Provide the [X, Y] coordinate of the cell's center where the given text is located.  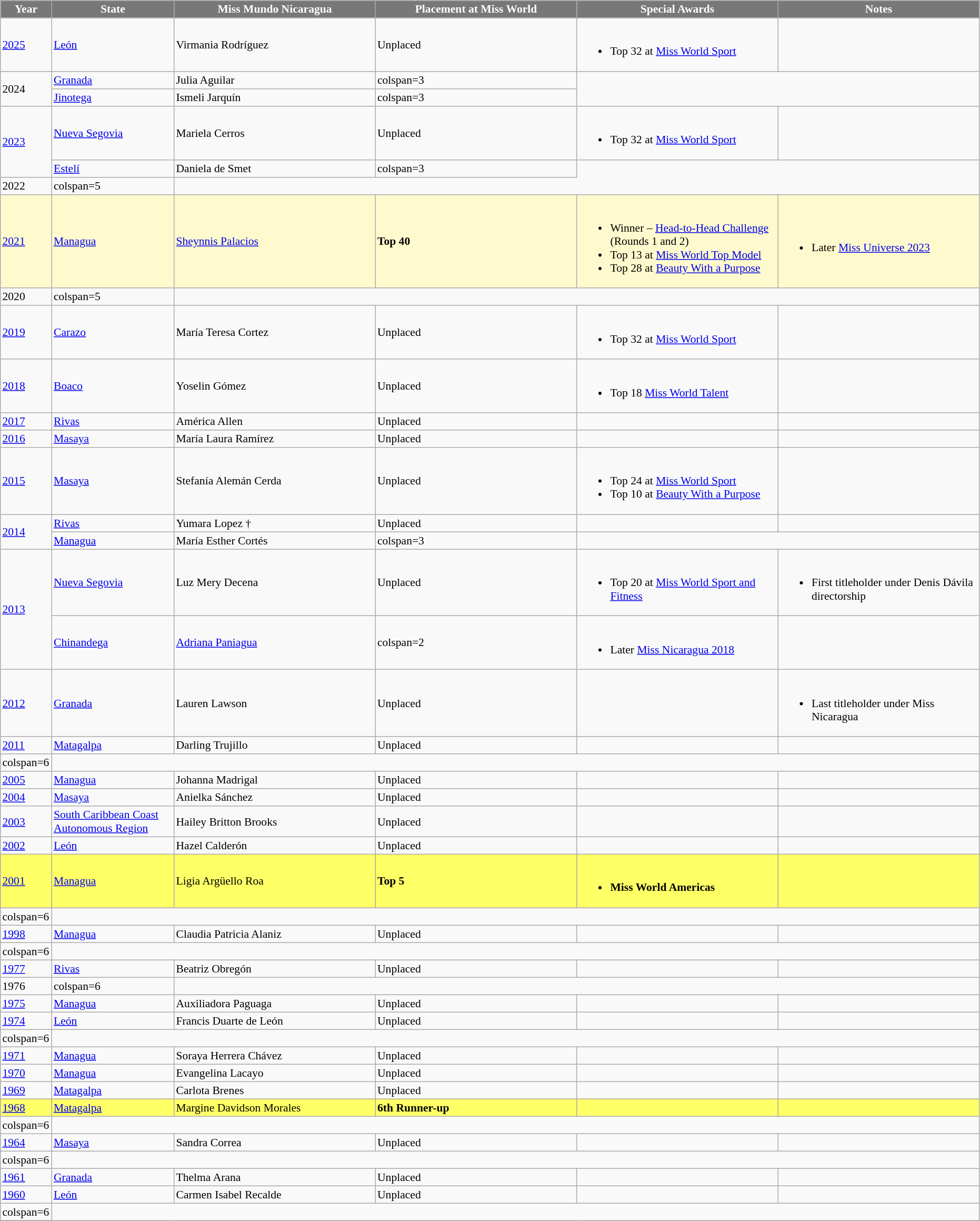
2004 [26, 797]
2022 [26, 185]
Margine Davidson Morales [275, 1108]
1974 [26, 1020]
Top 20 at Miss World Sport and Fitness [677, 582]
Chinandega [113, 643]
Top 5 [476, 881]
Johanna Madrigal [275, 780]
Yumara Lopez † [275, 523]
6th Runner-up [476, 1108]
2015 [26, 481]
2013 [26, 610]
Ligia Argüello Roa [275, 881]
América Allen [275, 421]
Hailey Britton Brooks [275, 821]
Top 40 [476, 241]
Special Awards [677, 9]
2025 [26, 45]
State [113, 9]
María Teresa Cortez [275, 332]
Francis Duarte de León [275, 1020]
Virmania Rodríguez [275, 45]
Ismeli Jarquín [275, 97]
1961 [26, 1177]
Placement at Miss World [476, 9]
2014 [26, 532]
Lauren Lawson [275, 703]
Jinotega [113, 97]
Daniela de Smet [275, 168]
Carmen Isabel Recalde [275, 1194]
1998 [26, 934]
First titleholder under Denis Dávila directorship [878, 582]
María Laura Ramírez [275, 439]
2003 [26, 821]
Carlota Brenes [275, 1090]
2021 [26, 241]
Top 24 at Miss World SportTop 10 at Beauty With a Purpose [677, 481]
Sheynnis Palacios [275, 241]
Evangelina Lacayo [275, 1073]
2012 [26, 703]
South Caribbean Coast Autonomous Region [113, 821]
1977 [26, 969]
Beatriz Obregón [275, 969]
2001 [26, 881]
2018 [26, 386]
Boaco [113, 386]
Hazel Calderón [275, 846]
colspan=2 [476, 643]
María Esther Cortés [275, 540]
2016 [26, 439]
2011 [26, 746]
1969 [26, 1090]
1976 [26, 986]
2005 [26, 780]
2002 [26, 846]
Darling Trujillo [275, 746]
Estelí [113, 168]
Soraya Herrera Chávez [275, 1055]
1970 [26, 1073]
2023 [26, 141]
Miss World Americas [677, 881]
Adriana Paniagua [275, 643]
Stefanía Alemán Cerda [275, 481]
Sandra Correa [275, 1143]
Carazo [113, 332]
Auxiliadora Paguaga [275, 1004]
Winner – Head-to-Head Challenge (Rounds 1 and 2)Top 13 at Miss World Top ModelTop 28 at Beauty With a Purpose [677, 241]
2020 [26, 297]
1971 [26, 1055]
Anielka Sánchez [275, 797]
1960 [26, 1194]
2017 [26, 421]
Luz Mery Decena [275, 582]
1964 [26, 1143]
Mariela Cerros [275, 133]
Julia Aguilar [275, 80]
Claudia Patricia Alaniz [275, 934]
Last titleholder under Miss Nicaragua [878, 703]
Miss Mundo Nicaragua [275, 9]
Year [26, 9]
Yoselin Gómez [275, 386]
Notes [878, 9]
1975 [26, 1004]
Later Miss Universe 2023 [878, 241]
1968 [26, 1108]
Top 18 Miss World Talent [677, 386]
Later Miss Nicaragua 2018 [677, 643]
Thelma Arana [275, 1177]
2019 [26, 332]
2024 [26, 88]
